For the text-containing cell, return its midpoint in (X, Y) coordinate format. 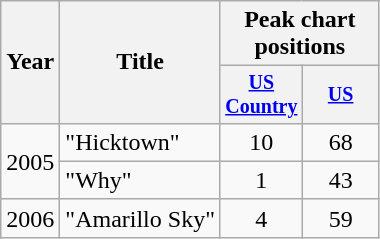
US Country (261, 94)
68 (340, 142)
"Why" (140, 180)
"Amarillo Sky" (140, 218)
1 (261, 180)
59 (340, 218)
US (340, 94)
43 (340, 180)
Peak chartpositions (300, 34)
10 (261, 142)
"Hicktown" (140, 142)
2005 (30, 161)
Year (30, 62)
Title (140, 62)
2006 (30, 218)
4 (261, 218)
